Return (x, y) of the center of cell containing provided text 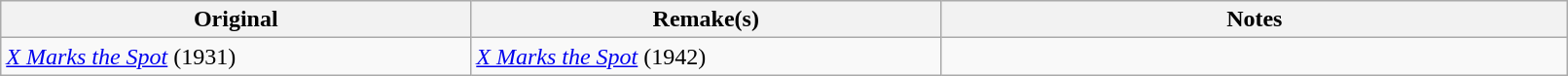
X Marks the Spot (1931) (236, 57)
Original (236, 19)
Remake(s) (707, 19)
Notes (1255, 19)
X Marks the Spot (1942) (707, 57)
